Determine the [x, y] coordinate at the center of the cell enclosing the given text.  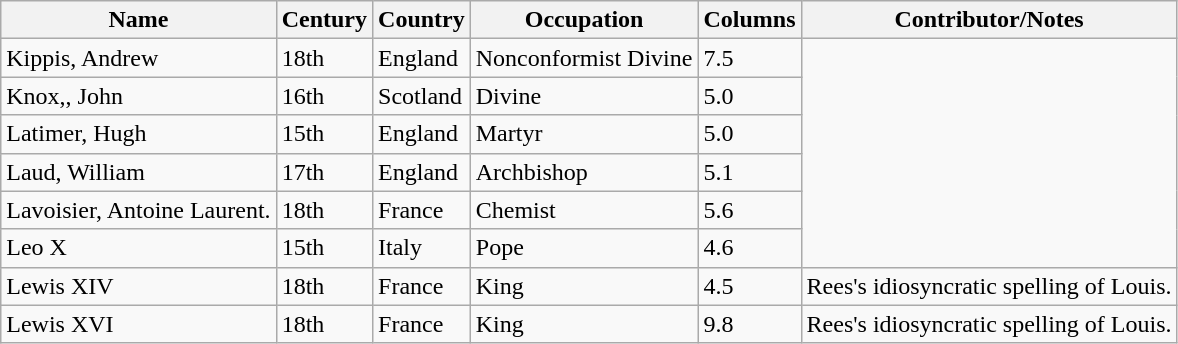
Scotland [422, 96]
4.6 [750, 248]
Italy [422, 248]
Nonconformist Divine [584, 58]
Martyr [584, 134]
Name [138, 20]
Leo X [138, 248]
Lewis XVI [138, 324]
Laud, William [138, 172]
16th [324, 96]
Chemist [584, 210]
Occupation [584, 20]
Archbishop [584, 172]
Knox,, John [138, 96]
5.1 [750, 172]
Divine [584, 96]
9.8 [750, 324]
Kippis, Andrew [138, 58]
17th [324, 172]
7.5 [750, 58]
5.6 [750, 210]
Pope [584, 248]
Latimer, Hugh [138, 134]
Lewis XIV [138, 286]
Contributor/Notes [989, 20]
Lavoisier, Antoine Laurent. [138, 210]
Columns [750, 20]
Century [324, 20]
Country [422, 20]
4.5 [750, 286]
